Provide the (x, y) coordinate of the cell's center where the given text is located.  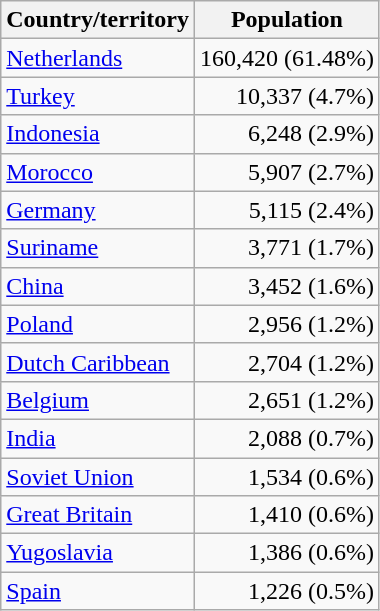
6,248 (2.9%) (286, 134)
1,534 (0.6%) (286, 477)
Spain (98, 591)
China (98, 286)
Yugoslavia (98, 553)
Netherlands (98, 58)
Belgium (98, 400)
2,704 (1.2%) (286, 362)
Indonesia (98, 134)
Germany (98, 210)
Soviet Union (98, 477)
1,226 (0.5%) (286, 591)
Poland (98, 324)
10,337 (4.7%) (286, 96)
Country/territory (98, 20)
Population (286, 20)
Dutch Caribbean (98, 362)
Turkey (98, 96)
2,088 (0.7%) (286, 438)
1,386 (0.6%) (286, 553)
Morocco (98, 172)
3,452 (1.6%) (286, 286)
5,115 (2.4%) (286, 210)
2,956 (1.2%) (286, 324)
India (98, 438)
2,651 (1.2%) (286, 400)
3,771 (1.7%) (286, 248)
1,410 (0.6%) (286, 515)
5,907 (2.7%) (286, 172)
Great Britain (98, 515)
160,420 (61.48%) (286, 58)
Suriname (98, 248)
